For the text-containing cell, return its midpoint in [x, y] coordinate format. 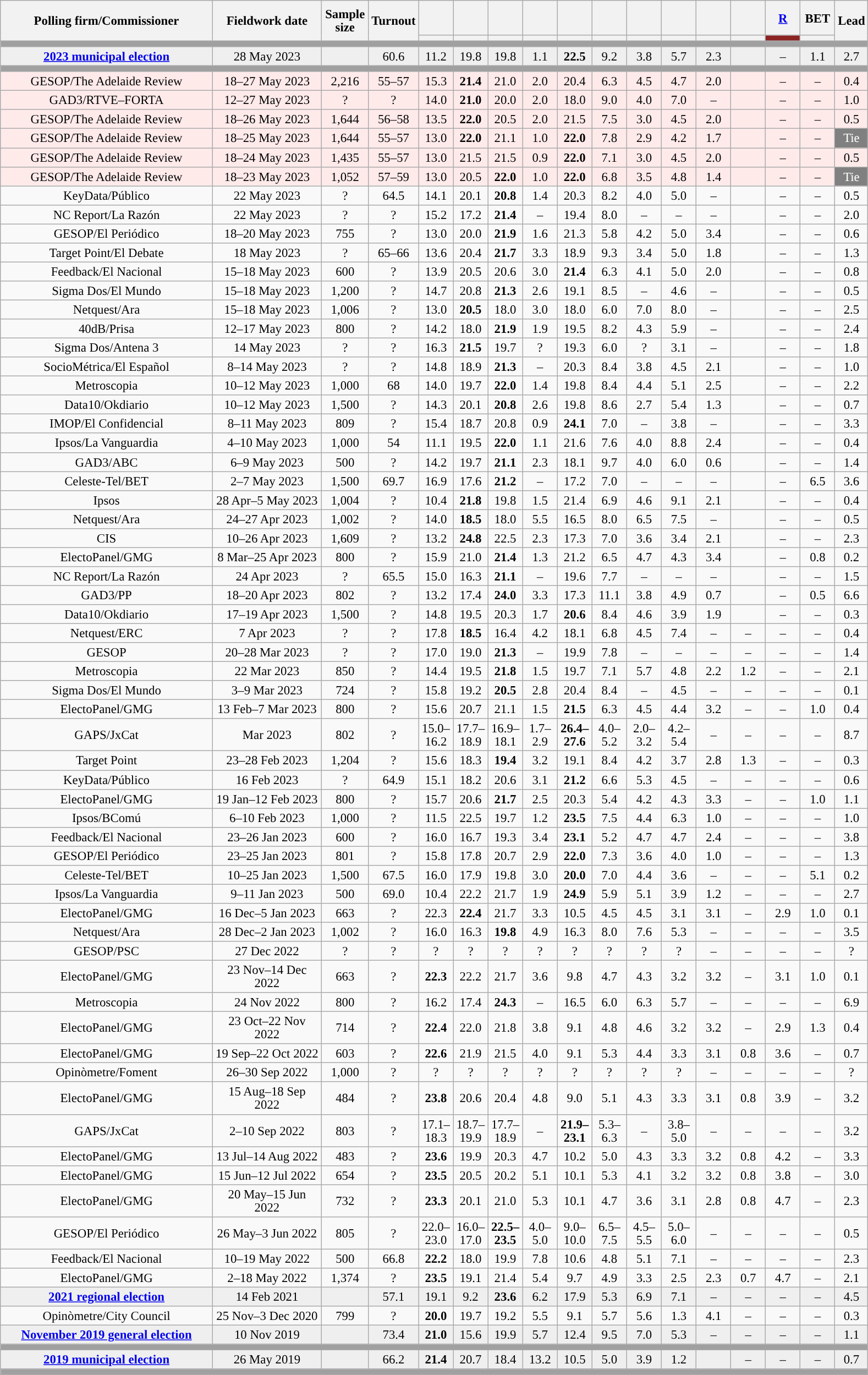
14 Feb 2021 [267, 1296]
IMOP/El Confidencial [107, 424]
24.0 [505, 595]
5.0–6.0 [679, 1234]
724 [345, 690]
17.1–18.3 [436, 1130]
16 Dec–5 Jan 2023 [267, 913]
GESOP [107, 653]
2021 regional election [107, 1296]
November 2019 general election [107, 1335]
2019 municipal election [107, 1360]
69.0 [394, 894]
Opinòmetre/City Council [107, 1316]
6–10 Feb 2023 [267, 818]
24 Nov 2022 [267, 1003]
14.3 [436, 405]
54 [394, 443]
1,006 [345, 309]
7 Apr 2023 [267, 634]
5.8 [609, 233]
14.1 [436, 196]
4.5–5.5 [644, 1234]
65.5 [394, 577]
13.5 [436, 120]
654 [345, 1175]
850 [345, 671]
603 [345, 1053]
64.9 [394, 780]
14.7 [436, 291]
1,374 [345, 1278]
20 May–15 Jun 2022 [267, 1201]
13 Jul–14 Aug 2022 [267, 1157]
23 Nov–14 Dec 2022 [267, 977]
8 Mar–25 Apr 2023 [267, 557]
19 Jan–12 Feb 2023 [267, 799]
10 Nov 2019 [267, 1335]
16 Feb 2023 [267, 780]
28 Dec–2 Jan 2023 [267, 932]
1.7–2.9 [540, 735]
18–25 May 2023 [267, 139]
Polling firm/Commissioner [107, 21]
8.8 [679, 443]
15.7 [436, 799]
Ipsos [107, 500]
28 May 2023 [267, 56]
73.4 [394, 1335]
BET [817, 18]
16.4 [505, 634]
13.9 [436, 272]
16.2 [436, 1003]
24.3 [505, 1003]
15.3 [436, 81]
19.6 [574, 577]
5.6 [644, 1316]
Sample size [345, 21]
483 [345, 1157]
9–11 Jan 2023 [267, 894]
18.4 [505, 1360]
20–28 Mar 2023 [267, 653]
21.9–23.1 [574, 1130]
Netquest/ERC [107, 634]
22.6 [436, 1053]
18–23 May 2023 [267, 176]
17.0 [436, 653]
20.2 [505, 1175]
14 May 2023 [267, 348]
1,052 [345, 176]
9.5 [609, 1335]
Sigma Dos/Antena 3 [107, 348]
22.5–23.5 [505, 1234]
57.1 [394, 1296]
68 [394, 386]
23–28 Feb 2023 [267, 760]
Ipsos/BComú [107, 818]
3.8–5.0 [679, 1130]
732 [345, 1201]
484 [345, 1098]
12–17 May 2023 [267, 329]
24.8 [471, 538]
8.7 [851, 735]
CIS [107, 538]
Opinòmetre/Foment [107, 1073]
19 Sep–22 Oct 2022 [267, 1053]
21.6 [574, 443]
1,609 [345, 538]
1,004 [345, 500]
18.2 [471, 780]
26–30 Sep 2022 [267, 1073]
17.6 [471, 481]
4.0–5.0 [540, 1234]
805 [345, 1234]
R [783, 18]
1,200 [345, 291]
8.6 [609, 405]
23 Oct–22 Nov 2022 [267, 1028]
24–27 Apr 2023 [267, 519]
23.1 [574, 836]
23.3 [436, 1201]
2–7 May 2023 [267, 481]
69.7 [394, 481]
Lead [851, 21]
17–19 Apr 2023 [267, 614]
2–10 Sep 2022 [267, 1130]
2,216 [345, 81]
5.2 [609, 836]
16.9–18.1 [505, 735]
6.2 [540, 1296]
10.2 [574, 1157]
18.7 [471, 424]
7.4 [679, 634]
18.3 [471, 760]
60.6 [394, 56]
15.1 [436, 780]
GAD3/ABC [107, 462]
66.2 [394, 1360]
15 Jun–12 Jul 2022 [267, 1175]
16.9 [436, 481]
Turnout [394, 21]
26.4–27.6 [574, 735]
23–25 Jan 2023 [267, 856]
16.0–17.0 [471, 1234]
Mar 2023 [267, 735]
714 [345, 1028]
56–58 [394, 120]
10.6 [574, 1259]
8–11 May 2023 [267, 424]
755 [345, 233]
Fieldwork date [267, 21]
10–26 Apr 2023 [267, 538]
14.4 [436, 671]
18 May 2023 [267, 253]
18–26 May 2023 [267, 120]
15.4 [436, 424]
799 [345, 1316]
26 May 2019 [267, 1360]
23.8 [436, 1098]
9.0–10.0 [574, 1234]
18–24 May 2023 [267, 157]
8–14 May 2023 [267, 366]
10–19 May 2022 [267, 1259]
18–27 May 2023 [267, 81]
11.2 [436, 56]
2023 municipal election [107, 56]
13 Feb–7 Mar 2023 [267, 710]
1,204 [345, 760]
15.9 [436, 557]
26 May–3 Jun 2022 [267, 1234]
15.0 [436, 577]
57–59 [394, 176]
1.6 [540, 233]
GAD3/RTVE–FORTA [107, 100]
4.2–5.4 [679, 735]
24.9 [574, 894]
64.5 [394, 196]
GESOP/PSC [107, 951]
67.5 [394, 875]
5.3–6.3 [609, 1130]
12–27 May 2023 [267, 100]
28 Apr–5 May 2023 [267, 500]
GAD3/PP [107, 595]
13.6 [436, 253]
8.5 [609, 291]
18–20 Apr 2023 [267, 595]
24.1 [574, 424]
801 [345, 856]
2.0–3.2 [644, 735]
809 [345, 424]
1,435 [345, 157]
3.7 [679, 760]
15 Aug–18 Sep 2022 [267, 1098]
16.7 [471, 836]
15.2 [436, 215]
803 [345, 1130]
23–26 Jan 2023 [267, 836]
18–20 May 2023 [267, 233]
6.5–7.5 [609, 1234]
66.8 [394, 1259]
7.3 [609, 856]
4–10 May 2023 [267, 443]
19.0 [471, 653]
18.7–19.9 [471, 1130]
SocioMétrica/El Español [107, 366]
Target Point [107, 760]
6–9 May 2023 [267, 462]
9.8 [574, 977]
3–9 Mar 2023 [267, 690]
65–66 [394, 253]
12.4 [574, 1335]
22 Mar 2023 [267, 671]
10–25 Jan 2023 [267, 875]
25 Nov–3 Dec 2020 [267, 1316]
40dB/Prisa [107, 329]
11.5 [436, 818]
24 Apr 2023 [267, 577]
15.0–16.2 [436, 735]
Target Point/El Debate [107, 253]
4.0–5.2 [609, 735]
27 Dec 2022 [267, 951]
9.3 [609, 253]
22.0–23.0 [436, 1234]
2–18 May 2022 [267, 1278]
7.7 [609, 577]
